Determine the (X, Y) coordinate at the center of the cell enclosing the given text.  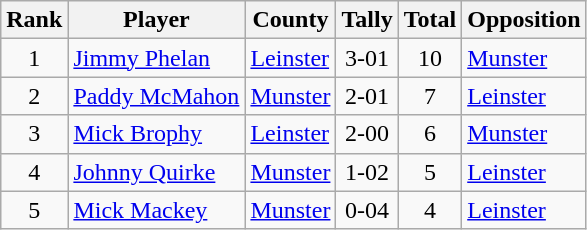
Total (430, 20)
0-04 (367, 210)
7 (430, 96)
Player (156, 20)
Opposition (524, 20)
Paddy McMahon (156, 96)
Jimmy Phelan (156, 58)
1 (34, 58)
Tally (367, 20)
3-01 (367, 58)
1-02 (367, 172)
Mick Brophy (156, 134)
10 (430, 58)
County (290, 20)
Rank (34, 20)
2-01 (367, 96)
Johnny Quirke (156, 172)
3 (34, 134)
Mick Mackey (156, 210)
6 (430, 134)
2 (34, 96)
2-00 (367, 134)
